Extract the [X, Y] coordinate from the center of the cell holding the provided text.  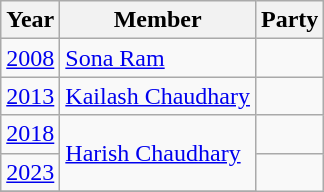
Year [30, 20]
Harish Chaudhary [158, 153]
Member [158, 20]
2013 [30, 96]
Sona Ram [158, 58]
2008 [30, 58]
2023 [30, 172]
Party [289, 20]
2018 [30, 134]
Kailash Chaudhary [158, 96]
